Determine the (x, y) coordinate at the center of the cell enclosing the given text.  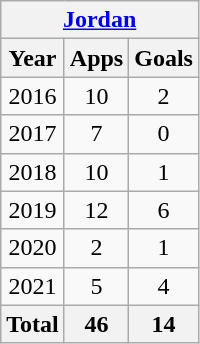
Year (33, 58)
2021 (33, 286)
6 (164, 210)
2016 (33, 96)
14 (164, 324)
12 (96, 210)
2020 (33, 248)
5 (96, 286)
0 (164, 134)
2018 (33, 172)
4 (164, 286)
2019 (33, 210)
Jordan (100, 20)
Goals (164, 58)
46 (96, 324)
Total (33, 324)
2017 (33, 134)
7 (96, 134)
Apps (96, 58)
